Output the [x, y] coordinate of the center of the cell containing the given text.  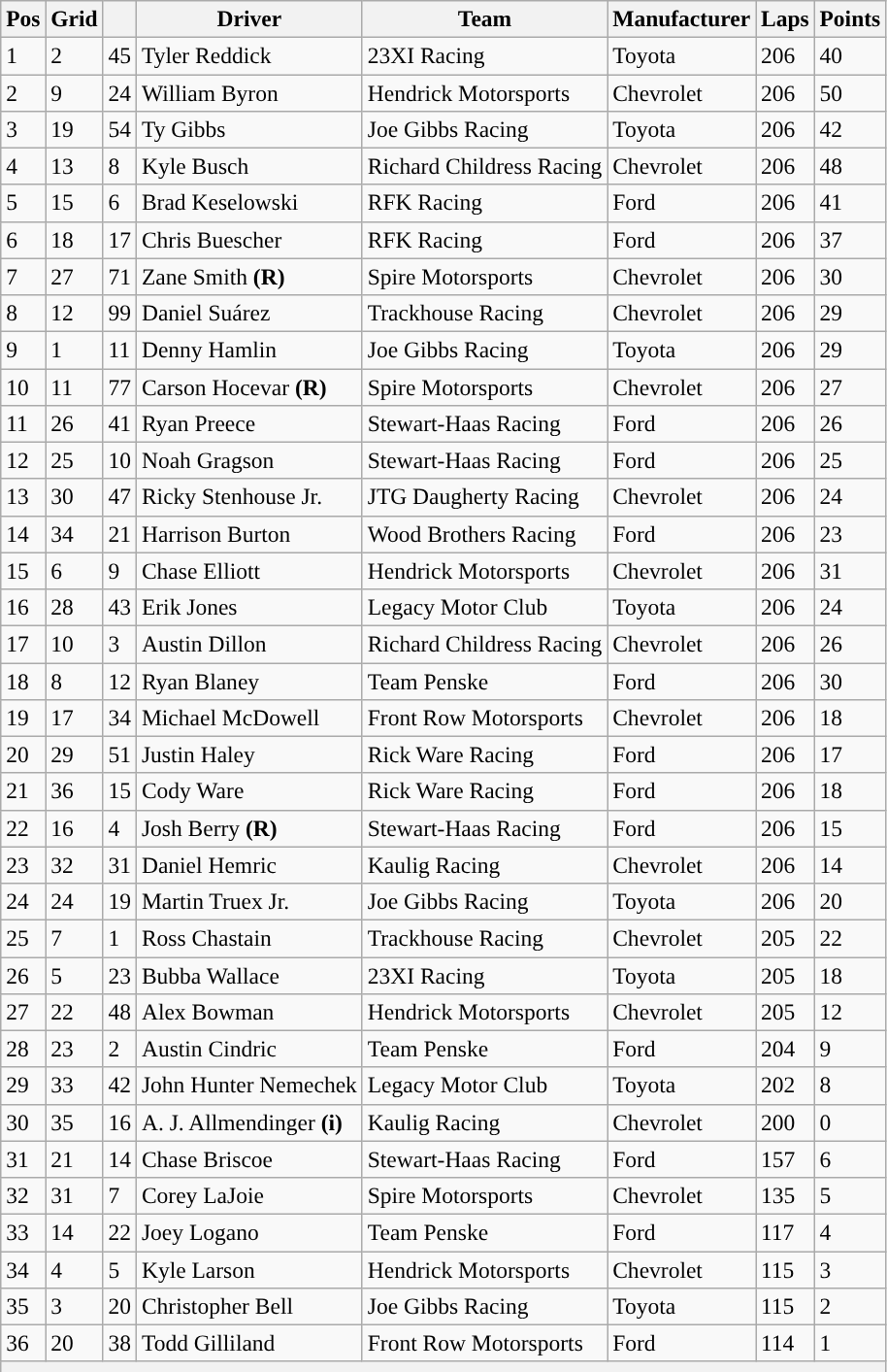
John Hunter Nemechek [248, 1086]
99 [119, 313]
Tyler Reddick [248, 55]
37 [850, 240]
Wood Brothers Racing [484, 534]
Carson Hocevar (R) [248, 386]
Ricky Stenhouse Jr. [248, 497]
135 [786, 1195]
Daniel Suárez [248, 313]
114 [786, 1343]
0 [850, 1122]
Josh Berry (R) [248, 828]
47 [119, 497]
Grid [74, 18]
Christopher Bell [248, 1306]
Daniel Hemric [248, 865]
Laps [786, 18]
71 [119, 277]
Ryan Blaney [248, 681]
Cody Ware [248, 791]
117 [786, 1232]
Denny Hamlin [248, 350]
A. J. Allmendinger (i) [248, 1122]
Chris Buescher [248, 240]
40 [850, 55]
51 [119, 754]
Austin Cindric [248, 1049]
Chase Elliott [248, 571]
50 [850, 92]
Todd Gilliland [248, 1343]
Ross Chastain [248, 938]
Ryan Preece [248, 423]
200 [786, 1122]
Points [850, 18]
202 [786, 1086]
Erik Jones [248, 607]
Justin Haley [248, 754]
77 [119, 386]
54 [119, 129]
Martin Truex Jr. [248, 901]
William Byron [248, 92]
Kyle Larson [248, 1269]
Michael McDowell [248, 718]
Chase Briscoe [248, 1159]
45 [119, 55]
Team [484, 18]
Pos [23, 18]
43 [119, 607]
204 [786, 1049]
Kyle Busch [248, 166]
Brad Keselowski [248, 203]
Alex Bowman [248, 1012]
Joey Logano [248, 1232]
Zane Smith (R) [248, 277]
Bubba Wallace [248, 975]
Manufacturer [681, 18]
Ty Gibbs [248, 129]
157 [786, 1159]
38 [119, 1343]
Driver [248, 18]
JTG Daugherty Racing [484, 497]
Austin Dillon [248, 644]
Noah Gragson [248, 460]
Corey LaJoie [248, 1195]
Harrison Burton [248, 534]
